Extract the (x, y) coordinate from the center of the cell holding the provided text.  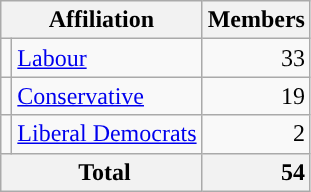
Members (256, 20)
Total (102, 172)
19 (256, 96)
33 (256, 58)
Affiliation (102, 20)
Conservative (107, 96)
Liberal Democrats (107, 134)
2 (256, 134)
54 (256, 172)
Labour (107, 58)
